Output the (X, Y) coordinate of the center of the cell containing the given text.  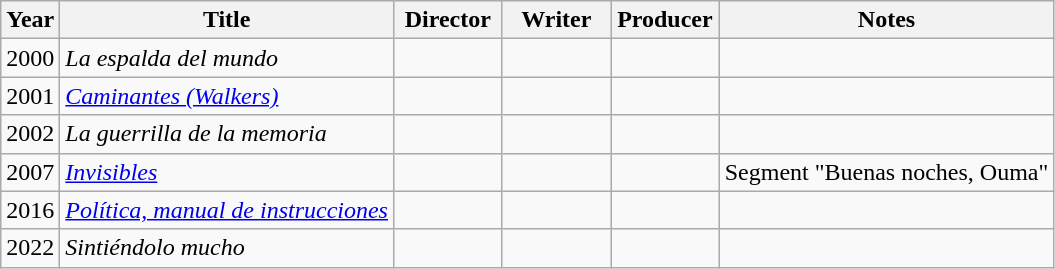
Política, manual de instrucciones (227, 210)
Notes (886, 20)
Writer (556, 20)
Segment "Buenas noches, Ouma" (886, 172)
2002 (30, 134)
Caminantes (Walkers) (227, 96)
2000 (30, 58)
Year (30, 20)
2016 (30, 210)
Director (448, 20)
2022 (30, 248)
Sintiéndolo mucho (227, 248)
2001 (30, 96)
La guerrilla de la memoria (227, 134)
Invisibles (227, 172)
Producer (666, 20)
La espalda del mundo (227, 58)
Title (227, 20)
2007 (30, 172)
